Provide the (X, Y) coordinate of the cell's center where the given text is located.  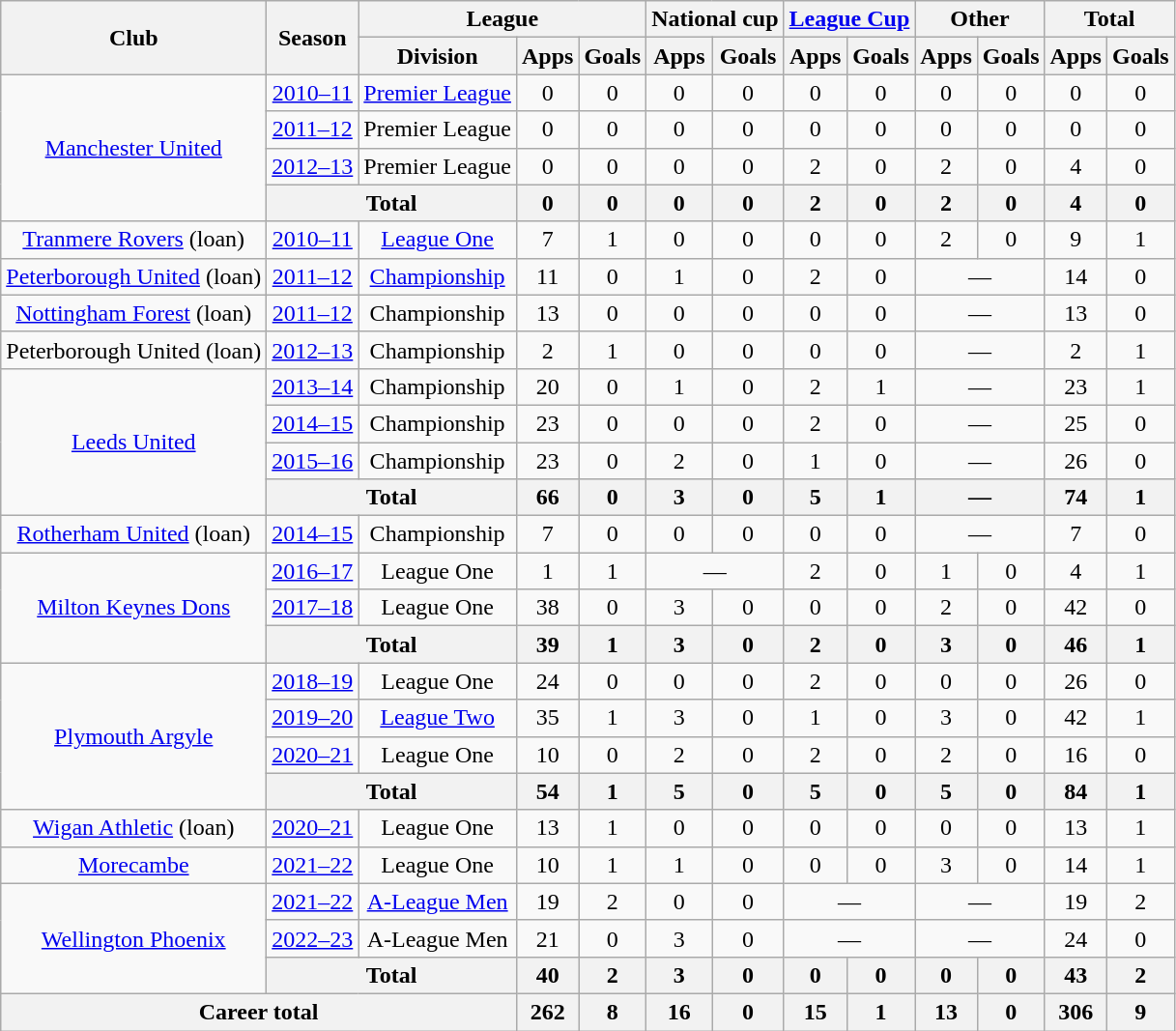
38 (547, 608)
Wellington Phoenix (133, 938)
15 (816, 1012)
League (502, 19)
2016–17 (313, 571)
2022–23 (313, 938)
40 (547, 975)
Rotherham United (loan) (133, 534)
Nottingham Forest (loan) (133, 313)
46 (1076, 644)
Plymouth Argyle (133, 736)
League Two (438, 718)
Wigan Athletic (loan) (133, 828)
2013–14 (313, 387)
25 (1076, 423)
20 (547, 387)
262 (547, 1012)
League Cup (849, 19)
39 (547, 644)
84 (1076, 791)
35 (547, 718)
Manchester United (133, 148)
2019–20 (313, 718)
Morecambe (133, 865)
2018–19 (313, 681)
Other (980, 19)
74 (1076, 498)
21 (547, 938)
306 (1076, 1012)
Division (438, 56)
Tranmere Rovers (loan) (133, 240)
2015–16 (313, 461)
8 (613, 1012)
Career total (259, 1012)
43 (1076, 975)
54 (547, 791)
National cup (715, 19)
Leeds United (133, 442)
Club (133, 38)
Milton Keynes Dons (133, 608)
2017–18 (313, 608)
Season (313, 38)
11 (547, 276)
66 (547, 498)
